Capture the cell that displays the provided text and extract its [x, y] central coordinate. 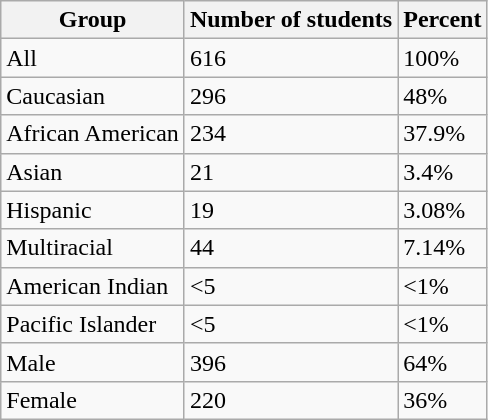
3.08% [442, 210]
Number of students [290, 20]
44 [290, 248]
3.4% [442, 172]
7.14% [442, 248]
Female [93, 400]
Pacific Islander [93, 324]
19 [290, 210]
220 [290, 400]
64% [442, 362]
African American [93, 134]
Caucasian [93, 96]
48% [442, 96]
37.9% [442, 134]
Male [93, 362]
Percent [442, 20]
American Indian [93, 286]
396 [290, 362]
616 [290, 58]
36% [442, 400]
Multiracial [93, 248]
21 [290, 172]
All [93, 58]
Group [93, 20]
100% [442, 58]
Hispanic [93, 210]
234 [290, 134]
296 [290, 96]
Asian [93, 172]
